Search for the cell housing the specified text and yield its [X, Y] center coordinate. 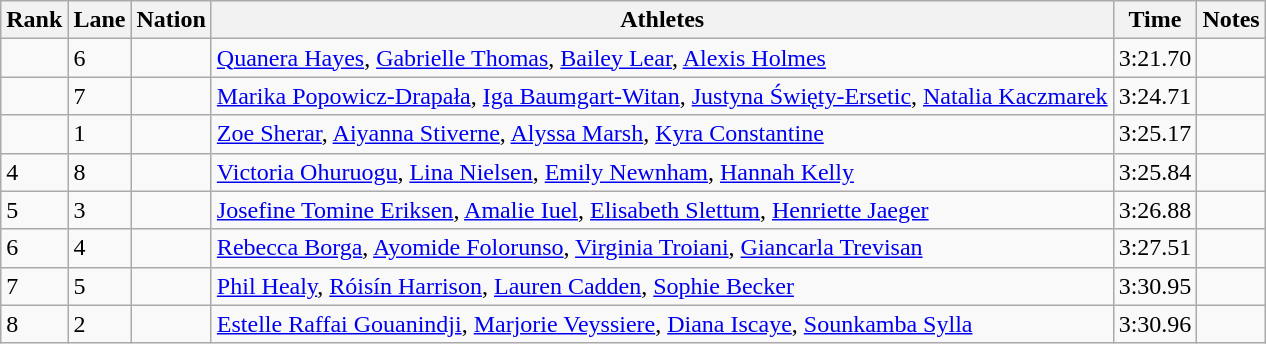
Notes [1231, 20]
3:27.51 [1155, 248]
Rebecca Borga, Ayomide Folorunso, Virginia Troiani, Giancarla Trevisan [662, 248]
Marika Popowicz-Drapała, Iga Baumgart-Witan, Justyna Święty-Ersetic, Natalia Kaczmarek [662, 96]
Athletes [662, 20]
3 [100, 210]
3:30.95 [1155, 286]
Victoria Ohuruogu, Lina Nielsen, Emily Newnham, Hannah Kelly [662, 172]
Josefine Tomine Eriksen, Amalie Iuel, Elisabeth Slettum, Henriette Jaeger [662, 210]
3:25.84 [1155, 172]
Phil Healy, Róisín Harrison, Lauren Cadden, Sophie Becker [662, 286]
3:30.96 [1155, 324]
1 [100, 134]
3:25.17 [1155, 134]
Lane [100, 20]
Rank [34, 20]
2 [100, 324]
3:26.88 [1155, 210]
Zoe Sherar, Aiyanna Stiverne, Alyssa Marsh, Kyra Constantine [662, 134]
3:24.71 [1155, 96]
3:21.70 [1155, 58]
Estelle Raffai Gouanindji, Marjorie Veyssiere, Diana Iscaye, Sounkamba Sylla [662, 324]
Quanera Hayes, Gabrielle Thomas, Bailey Lear, Alexis Holmes [662, 58]
Nation [171, 20]
Time [1155, 20]
